Detect which cell encompasses the target text, then output its [X, Y] center coordinate. 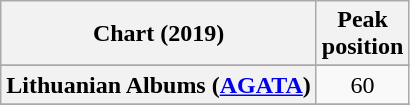
Lithuanian Albums (AGATA) [159, 85]
Chart (2019) [159, 34]
60 [362, 85]
Peakposition [362, 34]
